Determine the (x, y) coordinate at the center of the cell enclosing the given text.  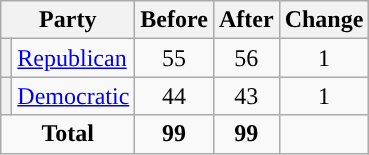
44 (174, 96)
Change (324, 20)
55 (174, 58)
Democratic (74, 96)
43 (246, 96)
Before (174, 20)
Republican (74, 58)
Party (68, 20)
56 (246, 58)
After (246, 20)
Total (68, 134)
